Identify which cell holds the provided text, then report its (x, y) central coordinate. 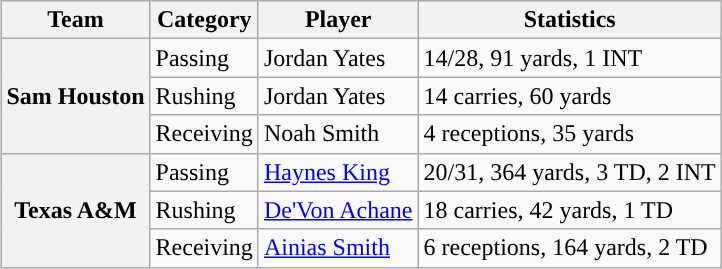
14/28, 91 yards, 1 INT (570, 58)
Noah Smith (338, 134)
4 receptions, 35 yards (570, 134)
Team (76, 20)
18 carries, 42 yards, 1 TD (570, 210)
Ainias Smith (338, 248)
Sam Houston (76, 96)
Texas A&M (76, 210)
Haynes King (338, 172)
Player (338, 20)
Category (204, 20)
Statistics (570, 20)
De'Von Achane (338, 210)
20/31, 364 yards, 3 TD, 2 INT (570, 172)
14 carries, 60 yards (570, 96)
6 receptions, 164 yards, 2 TD (570, 248)
